Search for the cell housing the specified text and yield its (X, Y) center coordinate. 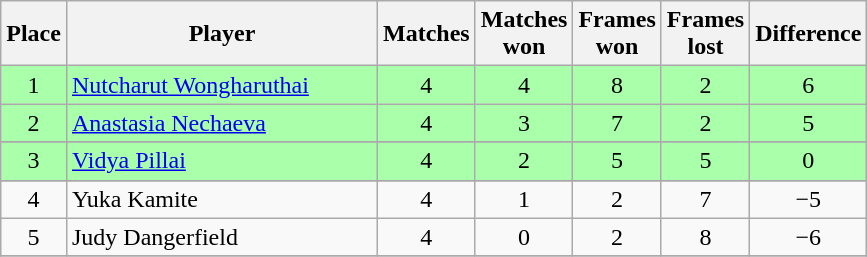
Place (34, 34)
Matches (427, 34)
6 (808, 85)
Anastasia Nechaeva (222, 123)
Frames lost (705, 34)
Vidya Pillai (222, 161)
Yuka Kamite (222, 199)
Matches won (524, 34)
−5 (808, 199)
Difference (808, 34)
Judy Dangerfield (222, 237)
Nutcharut Wongharuthai (222, 85)
Player (222, 34)
Frames won (617, 34)
−6 (808, 237)
